Identify which cell holds the provided text, then report its (X, Y) central coordinate. 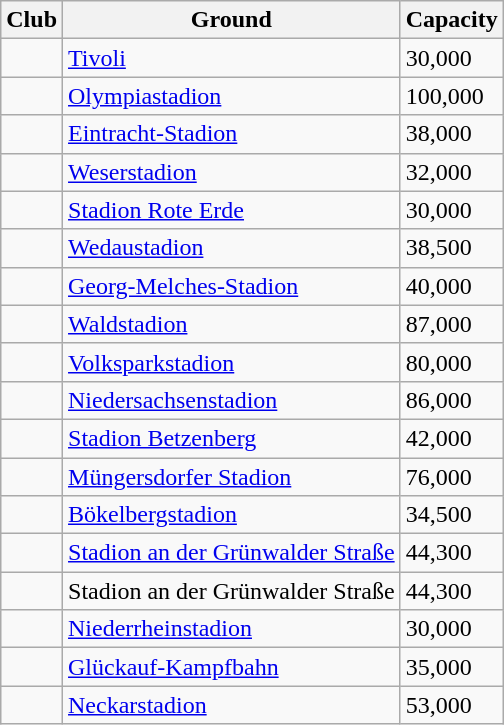
Ground (232, 20)
Weserstadion (232, 172)
87,000 (452, 324)
Neckarstadion (232, 705)
Niederrheinstadion (232, 629)
Capacity (452, 20)
Wedaustadion (232, 248)
80,000 (452, 362)
42,000 (452, 438)
38,500 (452, 248)
Waldstadion (232, 324)
Stadion Rote Erde (232, 210)
Volksparkstadion (232, 362)
100,000 (452, 96)
38,000 (452, 134)
53,000 (452, 705)
Tivoli (232, 58)
Georg-Melches-Stadion (232, 286)
76,000 (452, 477)
Stadion Betzenberg (232, 438)
Club (32, 20)
40,000 (452, 286)
Eintracht-Stadion (232, 134)
34,500 (452, 515)
Bökelbergstadion (232, 515)
35,000 (452, 667)
86,000 (452, 400)
Müngersdorfer Stadion (232, 477)
Niedersachsenstadion (232, 400)
Olympiastadion (232, 96)
32,000 (452, 172)
Glückauf-Kampfbahn (232, 667)
